Find where the given text appears and provide that cell's center as [x, y] coordinate. 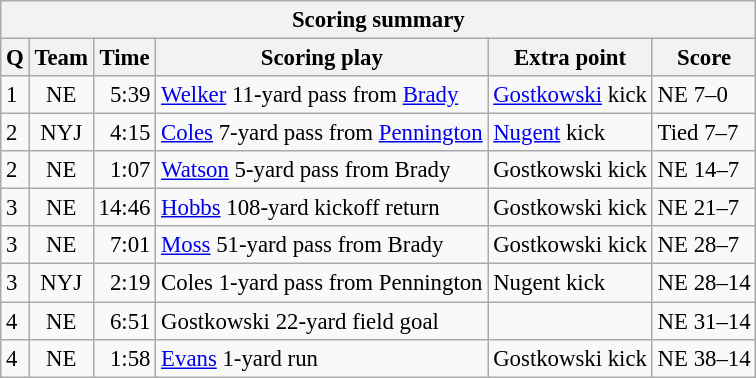
1 [15, 95]
Team [61, 58]
Scoring play [322, 58]
Hobbs 108-yard kickoff return [322, 208]
1:07 [124, 170]
NE 28–7 [704, 245]
Extra point [570, 58]
NE 14–7 [704, 170]
Scoring summary [378, 20]
Moss 51-yard pass from Brady [322, 245]
Watson 5-yard pass from Brady [322, 170]
NE 21–7 [704, 208]
4:15 [124, 133]
14:46 [124, 208]
NE 31–14 [704, 321]
NE 28–14 [704, 283]
Gostkowski 22-yard field goal [322, 321]
7:01 [124, 245]
6:51 [124, 321]
Evans 1-yard run [322, 358]
1:58 [124, 358]
Q [15, 58]
5:39 [124, 95]
2:19 [124, 283]
Welker 11-yard pass from Brady [322, 95]
NE 38–14 [704, 358]
Coles 1-yard pass from Pennington [322, 283]
Tied 7–7 [704, 133]
Time [124, 58]
Score [704, 58]
Coles 7-yard pass from Pennington [322, 133]
NE 7–0 [704, 95]
